Extract the (x, y) coordinate from the center of the cell holding the provided text.  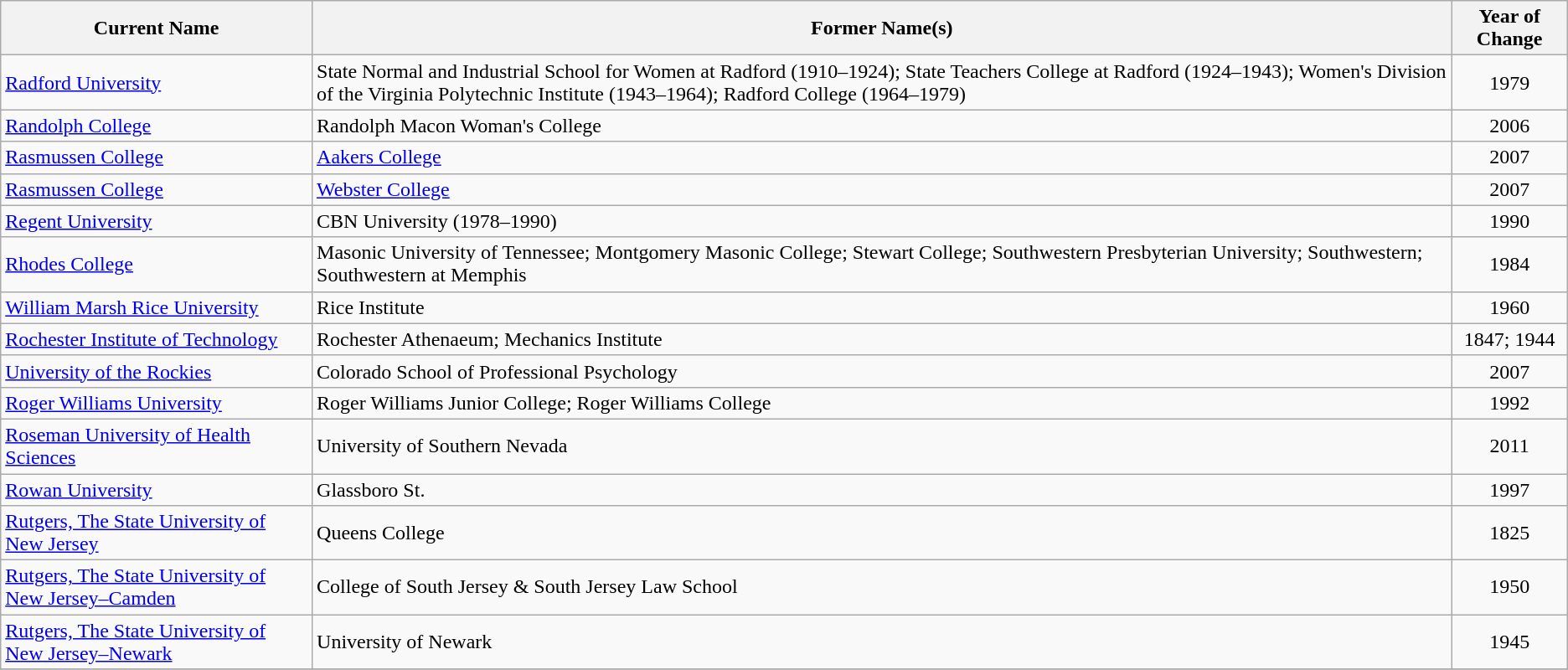
Randolph Macon Woman's College (883, 126)
Colorado School of Professional Psychology (883, 371)
Radford University (157, 82)
1945 (1509, 642)
1847; 1944 (1509, 339)
1992 (1509, 403)
2011 (1509, 446)
Rochester Athenaeum; Mechanics Institute (883, 339)
Rutgers, The State University of New Jersey–Newark (157, 642)
William Marsh Rice University (157, 307)
Regent University (157, 221)
Former Name(s) (883, 28)
1984 (1509, 265)
Webster College (883, 189)
Rutgers, The State University of New Jersey (157, 533)
Roseman University of Health Sciences (157, 446)
1990 (1509, 221)
University of Southern Nevada (883, 446)
Rutgers, The State University of New Jersey–Camden (157, 588)
Rice Institute (883, 307)
1950 (1509, 588)
Rhodes College (157, 265)
Current Name (157, 28)
2006 (1509, 126)
CBN University (1978–1990) (883, 221)
1979 (1509, 82)
1960 (1509, 307)
University of the Rockies (157, 371)
Randolph College (157, 126)
Rochester Institute of Technology (157, 339)
Roger Williams Junior College; Roger Williams College (883, 403)
College of South Jersey & South Jersey Law School (883, 588)
Aakers College (883, 157)
University of Newark (883, 642)
Rowan University (157, 490)
Year of Change (1509, 28)
Roger Williams University (157, 403)
Queens College (883, 533)
Glassboro St. (883, 490)
1825 (1509, 533)
1997 (1509, 490)
